Extract the [X, Y] coordinate from the center of the cell holding the provided text.  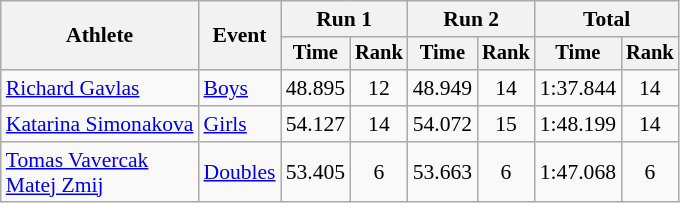
Athlete [100, 36]
Richard Gavlas [100, 88]
Boys [240, 88]
54.127 [316, 124]
15 [506, 124]
48.949 [442, 88]
Event [240, 36]
1:37.844 [578, 88]
Run 1 [344, 19]
Girls [240, 124]
Doubles [240, 172]
12 [379, 88]
48.895 [316, 88]
53.405 [316, 172]
1:47.068 [578, 172]
53.663 [442, 172]
Run 2 [472, 19]
Katarina Simonakova [100, 124]
Tomas VavercakMatej Zmij [100, 172]
54.072 [442, 124]
1:48.199 [578, 124]
Total [607, 19]
